Capture the cell that displays the provided text and extract its [x, y] central coordinate. 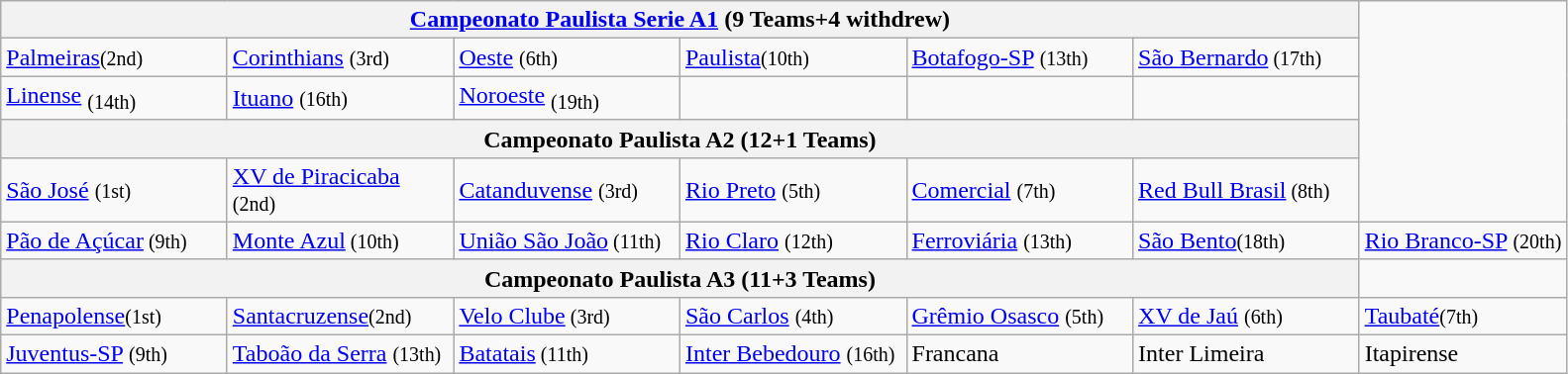
Itapirense [1463, 354]
União São João (11th) [567, 240]
Corinthians (3rd) [341, 57]
São Bernardo (17th) [1246, 57]
Francana [1020, 354]
Comercial (7th) [1020, 190]
Campeonato Paulista A3 (11+3 Teams) [679, 278]
Penapolense(1st) [115, 316]
Monte Azul (10th) [341, 240]
Velo Clube (3rd) [567, 316]
XV de Jaú (6th) [1246, 316]
Campeonato Paulista A2 (12+1 Teams) [679, 139]
Rio Claro (12th) [792, 240]
São Bento(18th) [1246, 240]
Botafogo-SP (13th) [1020, 57]
Taubaté(7th) [1463, 316]
Juventus-SP (9th) [115, 354]
Oeste (6th) [567, 57]
Pão de Açúcar (9th) [115, 240]
XV de Piracicaba (2nd) [341, 190]
Inter Limeira [1246, 354]
Ituano (16th) [341, 98]
Campeonato Paulista Serie A1 (9 Teams+4 withdrew) [679, 20]
Taboão da Serra (13th) [341, 354]
Grêmio Osasco (5th) [1020, 316]
Noroeste (19th) [567, 98]
Rio Branco-SP (20th) [1463, 240]
Red Bull Brasil (8th) [1246, 190]
Catanduvense (3rd) [567, 190]
Santacruzense(2nd) [341, 316]
Paulista(10th) [792, 57]
São José (1st) [115, 190]
Linense (14th) [115, 98]
Batatais (11th) [567, 354]
Rio Preto (5th) [792, 190]
São Carlos (4th) [792, 316]
Ferroviária (13th) [1020, 240]
Palmeiras(2nd) [115, 57]
Inter Bebedouro (16th) [792, 354]
